Scan for the cell matching the given text and deliver its [X, Y] coordinate at center. 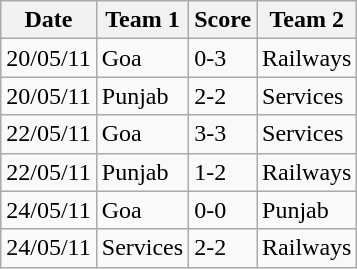
0-3 [223, 58]
0-0 [223, 210]
Date [49, 20]
Team 2 [307, 20]
3-3 [223, 134]
Score [223, 20]
Team 1 [142, 20]
1-2 [223, 172]
